Provide the (X, Y) coordinate of the cell's center where the given text is located.  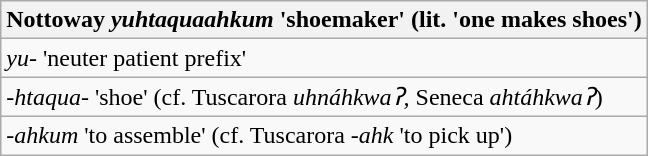
Nottoway yuhtaquaahkum 'shoemaker' (lit. 'one makes shoes') (324, 20)
-ahkum 'to assemble' (cf. Tuscarora -ahk 'to pick up') (324, 135)
-htaqua- 'shoe' (cf. Tuscarora uhnáhkwaʔ, Seneca ahtáhkwaʔ) (324, 97)
yu- 'neuter patient prefix' (324, 58)
